Detect which cell encompasses the target text, then output its (X, Y) center coordinate. 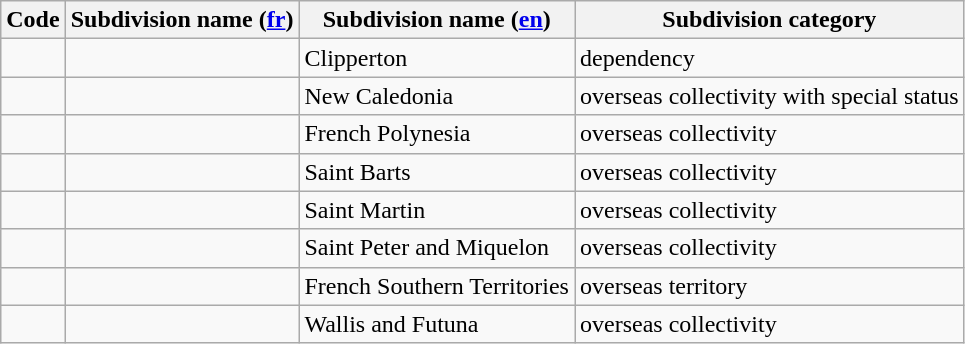
Clipperton (437, 58)
Saint Martin (437, 210)
Subdivision category (769, 20)
overseas territory (769, 286)
Saint Peter and Miquelon (437, 248)
dependency (769, 58)
French Polynesia (437, 134)
Subdivision name (fr) (182, 20)
Code (33, 20)
Subdivision name (en) (437, 20)
overseas collectivity with special status (769, 96)
Wallis and Futuna (437, 324)
Saint Barts (437, 172)
French Southern Territories (437, 286)
New Caledonia (437, 96)
